Return [X, Y] of the center of cell containing provided text 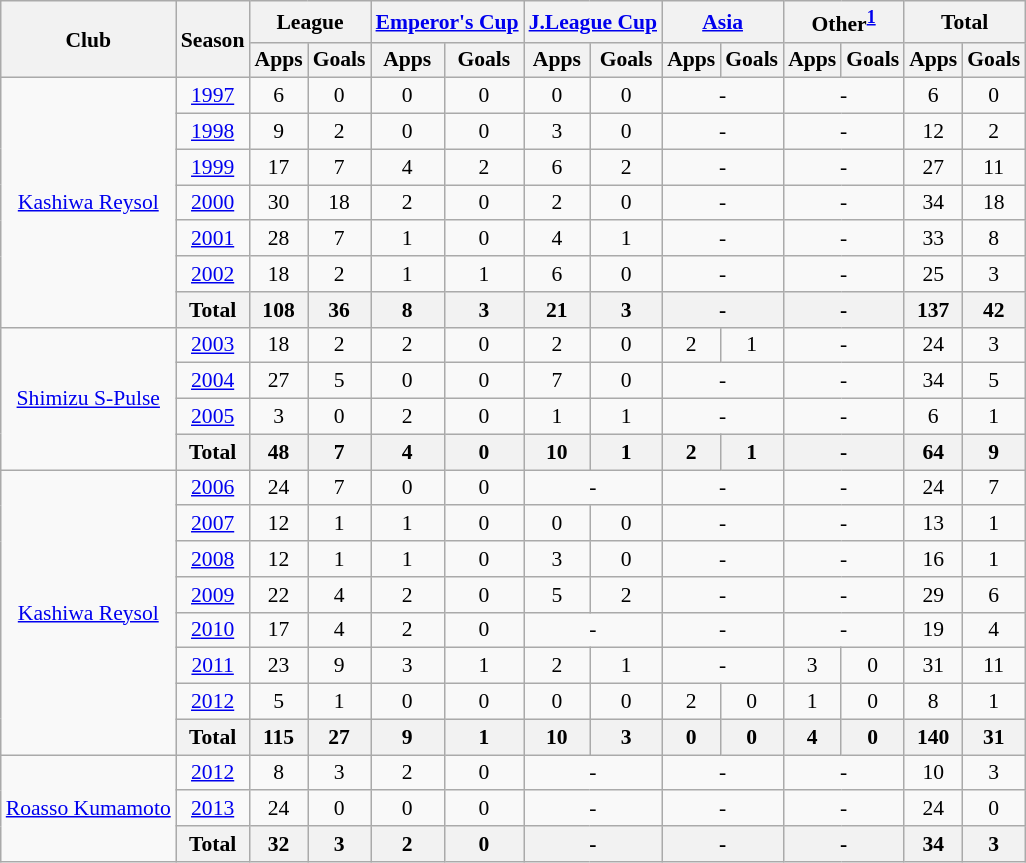
2004 [213, 381]
108 [278, 310]
23 [278, 666]
137 [933, 310]
22 [278, 595]
115 [278, 737]
21 [557, 310]
2009 [213, 595]
2008 [213, 559]
140 [933, 737]
Shimizu S-Pulse [88, 398]
Club [88, 40]
2013 [213, 809]
2001 [213, 239]
36 [340, 310]
2011 [213, 666]
2006 [213, 488]
19 [933, 630]
64 [933, 452]
1999 [213, 167]
16 [933, 559]
2007 [213, 524]
Other1 [844, 22]
2003 [213, 345]
30 [278, 203]
Season [213, 40]
1998 [213, 132]
2000 [213, 203]
Roasso Kumamoto [88, 808]
32 [278, 844]
2010 [213, 630]
13 [933, 524]
2002 [213, 274]
Asia [722, 22]
Emperor's Cup [448, 22]
J.League Cup [593, 22]
42 [994, 310]
48 [278, 452]
1997 [213, 96]
League [310, 22]
33 [933, 239]
25 [933, 274]
28 [278, 239]
29 [933, 595]
2005 [213, 417]
